Identify which cell holds the provided text, then report its [X, Y] central coordinate. 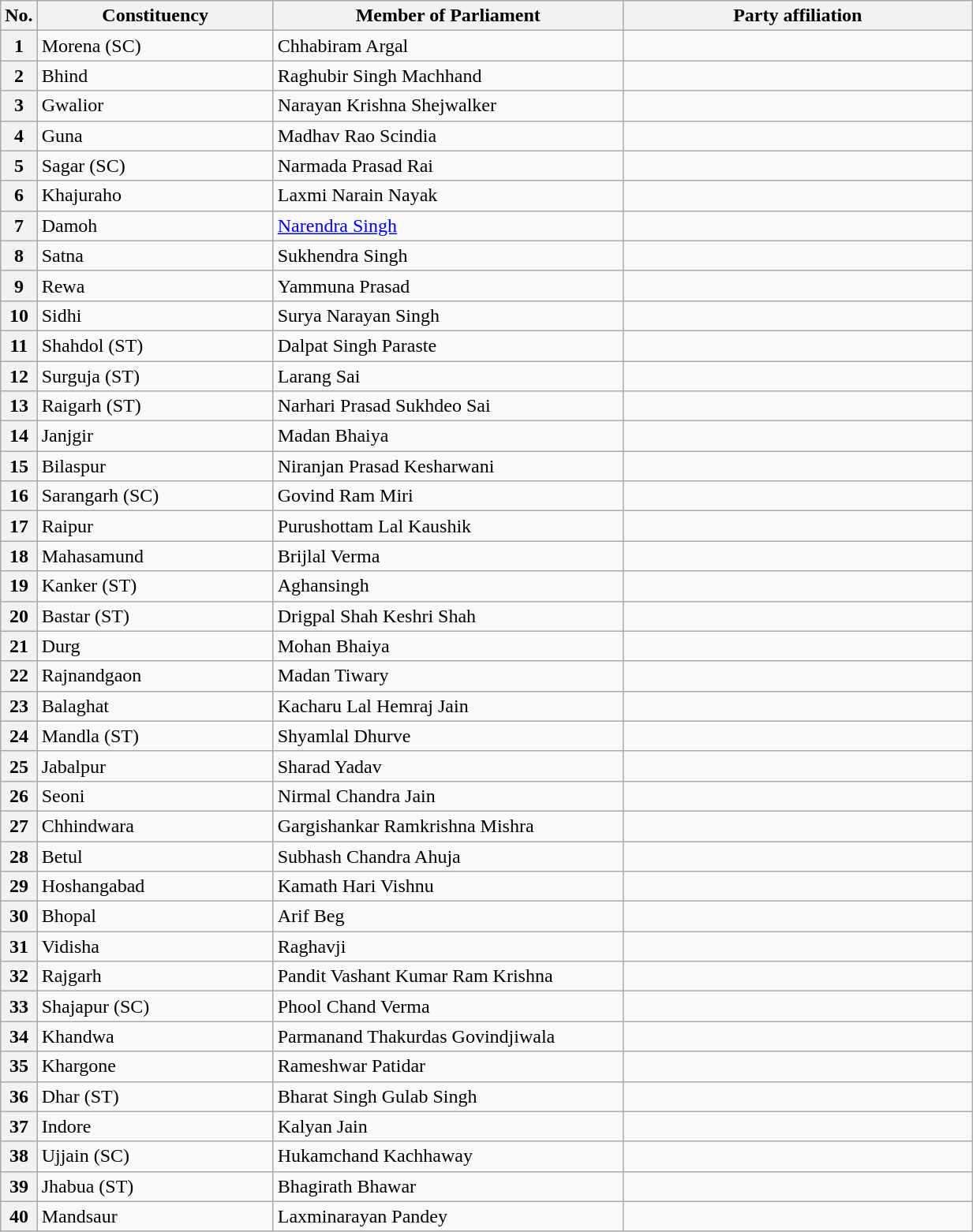
17 [19, 526]
Bharat Singh Gulab Singh [448, 1096]
Nirmal Chandra Jain [448, 796]
6 [19, 196]
Madhav Rao Scindia [448, 136]
Chhindwara [155, 826]
25 [19, 766]
15 [19, 466]
4 [19, 136]
Khandwa [155, 1036]
7 [19, 226]
Surya Narayan Singh [448, 315]
Raigarh (ST) [155, 406]
33 [19, 1006]
Rewa [155, 286]
Mandsaur [155, 1216]
19 [19, 586]
Ujjain (SC) [155, 1156]
Surguja (ST) [155, 376]
Chhabiram Argal [448, 46]
Kanker (ST) [155, 586]
Sidhi [155, 315]
Parmanand Thakurdas Govindjiwala [448, 1036]
Raghavji [448, 946]
Member of Parliament [448, 16]
Khajuraho [155, 196]
Purushottam Lal Kaushik [448, 526]
Arif Beg [448, 917]
40 [19, 1216]
Indore [155, 1126]
Pandit Vashant Kumar Ram Krishna [448, 976]
29 [19, 887]
Bilaspur [155, 466]
Sukhendra Singh [448, 256]
Kacharu Lal Hemraj Jain [448, 706]
36 [19, 1096]
21 [19, 646]
Mandla (ST) [155, 736]
34 [19, 1036]
16 [19, 496]
Mahasamund [155, 556]
Drigpal Shah Keshri Shah [448, 616]
24 [19, 736]
20 [19, 616]
31 [19, 946]
Sagar (SC) [155, 166]
37 [19, 1126]
Gargishankar Ramkrishna Mishra [448, 826]
Constituency [155, 16]
Subhash Chandra Ahuja [448, 856]
Raipur [155, 526]
Party affiliation [797, 16]
5 [19, 166]
26 [19, 796]
Narendra Singh [448, 226]
13 [19, 406]
Damoh [155, 226]
Laxmi Narain Nayak [448, 196]
Rajnandgaon [155, 676]
No. [19, 16]
1 [19, 46]
27 [19, 826]
Betul [155, 856]
30 [19, 917]
Narmada Prasad Rai [448, 166]
Guna [155, 136]
38 [19, 1156]
Jhabua (ST) [155, 1186]
Kamath Hari Vishnu [448, 887]
Larang Sai [448, 376]
22 [19, 676]
Hoshangabad [155, 887]
10 [19, 315]
Sharad Yadav [448, 766]
14 [19, 436]
Yammuna Prasad [448, 286]
Bastar (ST) [155, 616]
Shahdol (ST) [155, 345]
Khargone [155, 1066]
Morena (SC) [155, 46]
Durg [155, 646]
35 [19, 1066]
Madan Tiwary [448, 676]
Bhind [155, 76]
Dalpat Singh Paraste [448, 345]
Shajapur (SC) [155, 1006]
3 [19, 106]
Sarangarh (SC) [155, 496]
Rameshwar Patidar [448, 1066]
18 [19, 556]
Niranjan Prasad Kesharwani [448, 466]
Brijlal Verma [448, 556]
Kalyan Jain [448, 1126]
12 [19, 376]
Seoni [155, 796]
Raghubir Singh Machhand [448, 76]
Janjgir [155, 436]
Phool Chand Verma [448, 1006]
Laxminarayan Pandey [448, 1216]
Narhari Prasad Sukhdeo Sai [448, 406]
Satna [155, 256]
11 [19, 345]
Rajgarh [155, 976]
Dhar (ST) [155, 1096]
Mohan Bhaiya [448, 646]
Govind Ram Miri [448, 496]
Bhagirath Bhawar [448, 1186]
Narayan Krishna Shejwalker [448, 106]
Aghansingh [448, 586]
Vidisha [155, 946]
Hukamchand Kachhaway [448, 1156]
28 [19, 856]
Shyamlal Dhurve [448, 736]
Madan Bhaiya [448, 436]
9 [19, 286]
23 [19, 706]
2 [19, 76]
Gwalior [155, 106]
Bhopal [155, 917]
Balaghat [155, 706]
Jabalpur [155, 766]
32 [19, 976]
8 [19, 256]
39 [19, 1186]
